Return (x, y) of the center of cell containing provided text 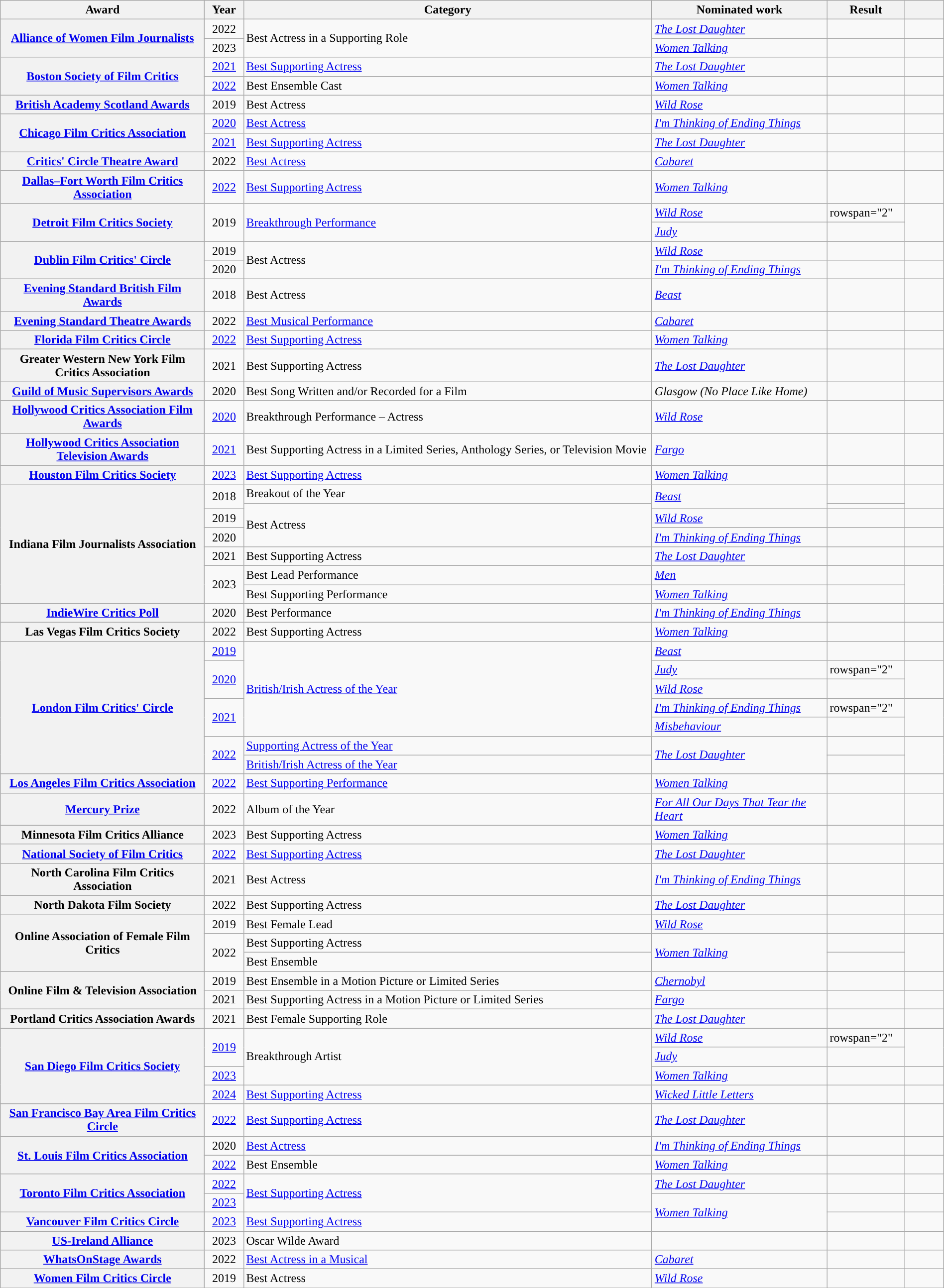
Mercury Prize (103, 809)
Best Female Lead (448, 924)
North Dakota Film Society (103, 905)
Minnesota Film Critics Alliance (103, 835)
London Film Critics' Circle (103, 708)
Guild of Music Supervisors Awards (103, 391)
Best Song Written and/or Recorded for a Film (448, 391)
Boston Society of Film Critics (103, 76)
Best Actress in a Supporting Role (448, 38)
Critics' Circle Theatre Award (103, 161)
Best Supporting Actress in a Limited Series, Anthology Series, or Television Movie (448, 449)
Dublin Film Critics' Circle (103, 260)
Breakthrough Performance (448, 222)
Best Supporting Actress in a Motion Picture or Limited Series (448, 1000)
Alliance of Women Film Journalists (103, 38)
WhatsOnStage Awards (103, 1260)
Best Musical Performance (448, 321)
National Society of Film Critics (103, 854)
Best Ensemble Cast (448, 86)
Portland Critics Association Awards (103, 1019)
Result (866, 10)
Evening Standard Theatre Awards (103, 321)
Best Lead Performance (448, 575)
Online Film & Television Association (103, 990)
Year (224, 10)
San Francisco Bay Area Film Critics Circle (103, 1120)
For All Our Days That Tear the Heart (739, 809)
Chicago Film Critics Association (103, 133)
Evening Standard British Film Awards (103, 296)
Best Ensemble in a Motion Picture or Limited Series (448, 981)
Men (739, 575)
Florida Film Critics Circle (103, 340)
Nominated work (739, 10)
US-Ireland Alliance (103, 1241)
Indiana Film Journalists Association (103, 543)
Toronto Film Critics Association (103, 1193)
Las Vegas Film Critics Society (103, 632)
Dallas–Fort Worth Film Critics Association (103, 187)
Wicked Little Letters (739, 1094)
Supporting Actress of the Year (448, 746)
Misbehaviour (739, 727)
Best Performance (448, 613)
Chernobyl (739, 981)
Breakout of the Year (448, 494)
Online Association of Female Film Critics (103, 943)
Award (103, 10)
IndieWire Critics Poll (103, 613)
Best Actress in a Musical (448, 1260)
Hollywood Critics Association Film Awards (103, 417)
Houston Film Critics Society (103, 475)
Women Film Critics Circle (103, 1279)
British Academy Scotland Awards (103, 105)
St. Louis Film Critics Association (103, 1155)
Hollywood Critics Association Television Awards (103, 449)
San Diego Film Critics Society (103, 1066)
Category (448, 10)
Greater Western New York Film Critics Association (103, 365)
Vancouver Film Critics Circle (103, 1221)
Best Female Supporting Role (448, 1019)
2024 (224, 1094)
Glasgow (No Place Like Home) (739, 391)
Detroit Film Critics Society (103, 222)
North Carolina Film Critics Association (103, 879)
Breakthrough Artist (448, 1057)
Los Angeles Film Critics Association (103, 783)
Breakthrough Performance – Actress (448, 417)
Oscar Wilde Award (448, 1241)
Album of the Year (448, 809)
